Find where the given text appears and provide that cell's center as (x, y) coordinate. 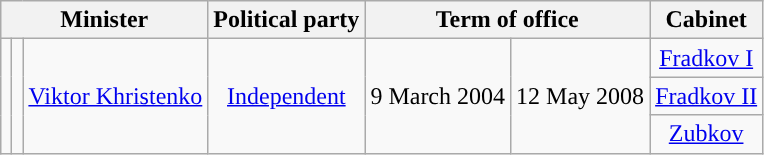
Independent (286, 96)
12 May 2008 (580, 96)
Political party (286, 20)
Minister (104, 20)
9 March 2004 (438, 96)
Viktor Khristenko (116, 96)
Fradkov I (706, 58)
Term of office (508, 20)
Zubkov (706, 134)
Fradkov II (706, 96)
Cabinet (706, 20)
